Output the [x, y] coordinate of the center of the cell containing the given text.  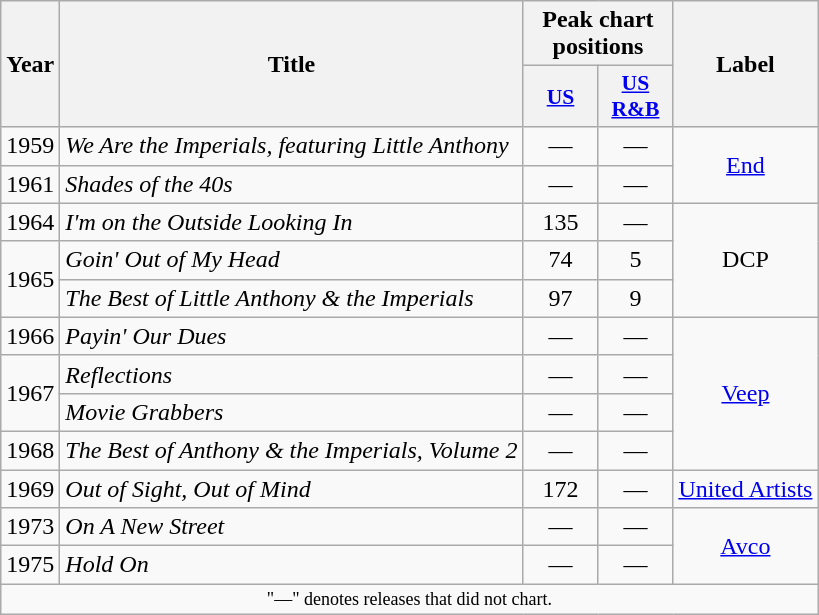
1968 [30, 450]
End [746, 165]
Peak chart positions [598, 34]
Year [30, 64]
97 [560, 298]
Out of Sight, Out of Mind [292, 489]
Reflections [292, 374]
United Artists [746, 489]
On A New Street [292, 527]
1975 [30, 565]
172 [560, 489]
1966 [30, 336]
1965 [30, 279]
Movie Grabbers [292, 412]
Hold On [292, 565]
1961 [30, 184]
Label [746, 64]
Payin' Our Dues [292, 336]
1959 [30, 146]
9 [636, 298]
Goin' Out of My Head [292, 260]
1969 [30, 489]
1973 [30, 527]
I'm on the Outside Looking In [292, 222]
5 [636, 260]
The Best of Little Anthony & the Imperials [292, 298]
We Are the Imperials, featuring Little Anthony [292, 146]
Shades of the 40s [292, 184]
DCP [746, 260]
Veep [746, 393]
"—" denotes releases that did not chart. [410, 600]
Title [292, 64]
1964 [30, 222]
74 [560, 260]
The Best of Anthony & the Imperials, Volume 2 [292, 450]
US [560, 96]
US R&B [636, 96]
Avco [746, 546]
135 [560, 222]
1967 [30, 393]
